Search for the cell housing the specified text and yield its [x, y] center coordinate. 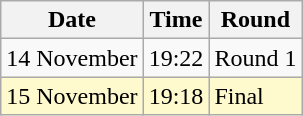
Round 1 [256, 58]
Final [256, 96]
Time [176, 20]
Date [72, 20]
19:22 [176, 58]
19:18 [176, 96]
Round [256, 20]
14 November [72, 58]
15 November [72, 96]
